Extract the (X, Y) coordinate from the center of the cell holding the provided text.  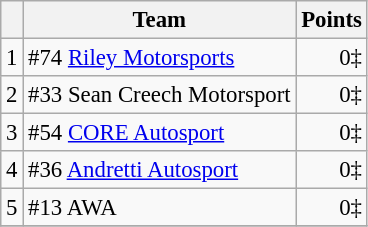
1 (12, 58)
3 (12, 133)
Points (332, 20)
Team (160, 20)
#33 Sean Creech Motorsport (160, 95)
#13 AWA (160, 208)
#74 Riley Motorsports (160, 58)
#36 Andretti Autosport (160, 170)
4 (12, 170)
2 (12, 95)
5 (12, 208)
#54 CORE Autosport (160, 133)
